Output the [x, y] coordinate of the center of the cell containing the given text.  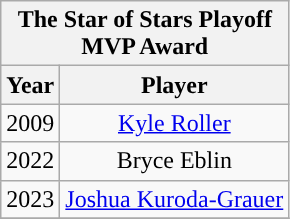
2022 [30, 161]
Kyle Roller [174, 123]
Player [174, 85]
2009 [30, 123]
Year [30, 85]
Bryce Eblin [174, 161]
2023 [30, 199]
Joshua Kuroda-Grauer [174, 199]
The Star of Stars Playoff MVP Award [145, 34]
